Detect which cell encompasses the target text, then output its (x, y) center coordinate. 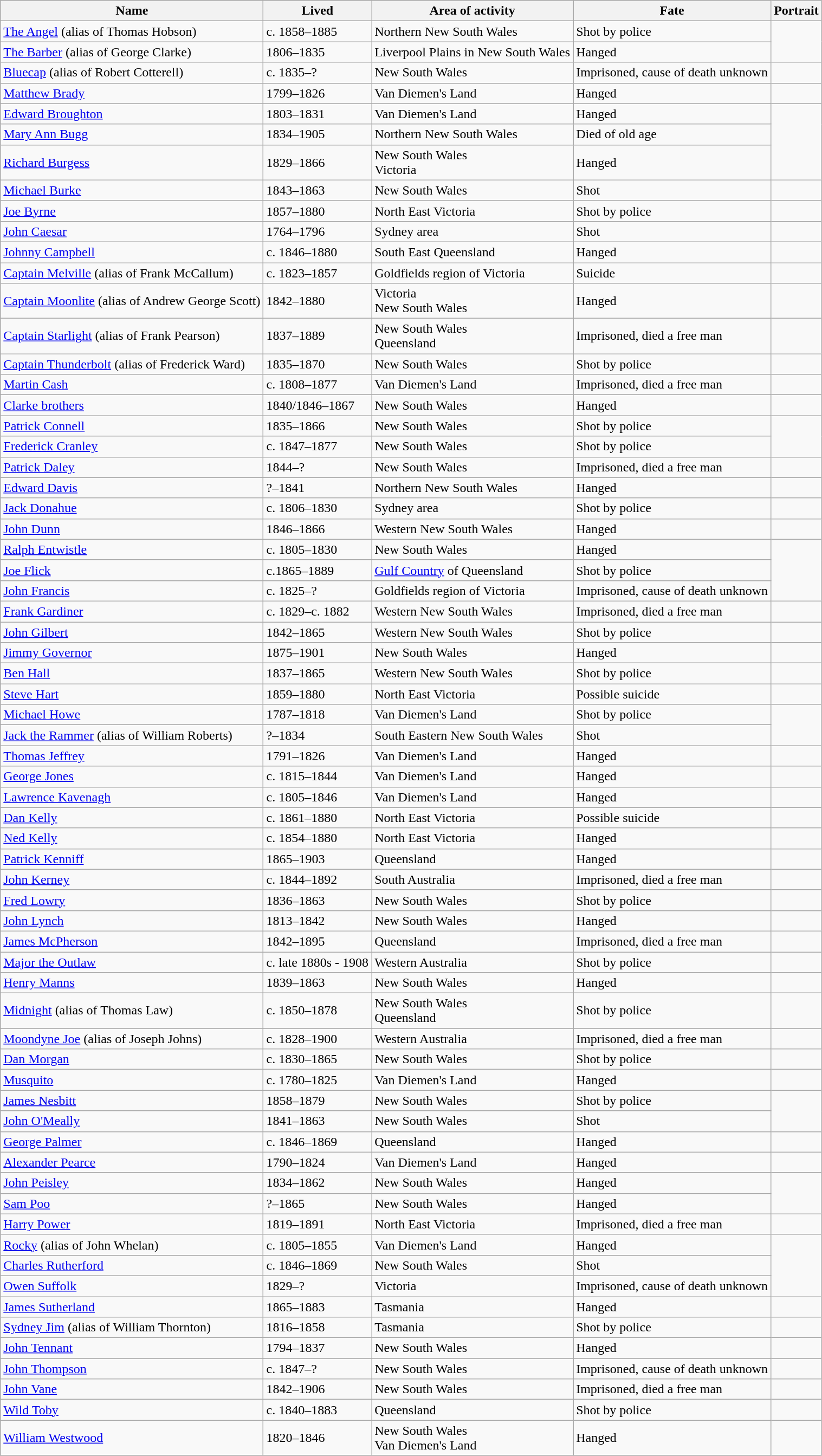
1816–1858 (318, 1328)
Dan Morgan (132, 1059)
1844–? (318, 467)
1865–1903 (318, 859)
Sydney Jim (alias of William Thornton) (132, 1328)
c.1865–1889 (318, 570)
1843–1863 (318, 190)
1791–1826 (318, 756)
Frederick Cranley (132, 446)
Suicide (672, 273)
1840/1846–1867 (318, 405)
Steve Hart (132, 694)
1803–1831 (318, 114)
Ben Hall (132, 674)
Patrick Kenniff (132, 859)
c. 1828–1900 (318, 1039)
c. late 1880s - 1908 (318, 962)
George Jones (132, 776)
Richard Burgess (132, 163)
1819–1891 (318, 1224)
Fate (672, 11)
c. 1850–1878 (318, 1011)
Moondyne Joe (alias of Joseph Johns) (132, 1039)
Area of activity (473, 11)
New South WalesVictoria (473, 163)
c. 1861–1880 (318, 818)
Joe Flick (132, 570)
Wild Toby (132, 1410)
1820–1846 (318, 1438)
1837–1889 (318, 336)
c. 1847–1877 (318, 446)
John Lynch (132, 921)
1857–1880 (318, 211)
Fred Lowry (132, 900)
c. 1780–1825 (318, 1080)
c. 1806–1830 (318, 508)
Frank Gardiner (132, 611)
John Tennant (132, 1348)
James Sutherland (132, 1306)
1842–1880 (318, 301)
1829–1866 (318, 163)
1842–1865 (318, 632)
1835–1866 (318, 426)
?–1841 (318, 488)
c. 1858–1885 (318, 31)
c. 1825–? (318, 591)
1841–1863 (318, 1121)
1794–1837 (318, 1348)
New South WalesVan Diemen's Land (473, 1438)
Jack the Rammer (alias of William Roberts) (132, 735)
John Peisley (132, 1183)
The Angel (alias of Thomas Hobson) (132, 31)
Martin Cash (132, 385)
John Caesar (132, 231)
John Francis (132, 591)
John Vane (132, 1389)
1875–1901 (318, 653)
Gulf Country of Queensland (473, 570)
1839–1863 (318, 983)
Patrick Connell (132, 426)
1835–1870 (318, 364)
Lawrence Kavenagh (132, 797)
c. 1844–1892 (318, 879)
Joe Byrne (132, 211)
c. 1846–1880 (318, 252)
Charles Rutherford (132, 1265)
1837–1865 (318, 674)
James Nesbitt (132, 1101)
The Barber (alias of George Clarke) (132, 52)
Henry Manns (132, 983)
1859–1880 (318, 694)
VictoriaNew South Wales (473, 301)
Alexander Pearce (132, 1162)
William Westwood (132, 1438)
1834–1862 (318, 1183)
?–1865 (318, 1203)
c. 1815–1844 (318, 776)
Edward Davis (132, 488)
1764–1796 (318, 231)
John Gilbert (132, 632)
South East Queensland (473, 252)
1813–1842 (318, 921)
c. 1835–? (318, 73)
1806–1835 (318, 52)
Lived (318, 11)
Matthew Brady (132, 93)
Captain Thunderbolt (alias of Frederick Ward) (132, 364)
James McPherson (132, 941)
John Thompson (132, 1369)
Rocky (alias of John Whelan) (132, 1245)
South Eastern New South Wales (473, 735)
Midnight (alias of Thomas Law) (132, 1011)
Ralph Entwistle (132, 549)
Thomas Jeffrey (132, 756)
1865–1883 (318, 1306)
1829–? (318, 1286)
Patrick Daley (132, 467)
Michael Howe (132, 715)
Major the Outlaw (132, 962)
Victoria (473, 1286)
c. 1847–? (318, 1369)
South Australia (473, 879)
1842–1895 (318, 941)
c. 1805–1830 (318, 549)
1834–1905 (318, 134)
Captain Moonlite (alias of Andrew George Scott) (132, 301)
Jack Donahue (132, 508)
Clarke brothers (132, 405)
John Kerney (132, 879)
Captain Melville (alias of Frank McCallum) (132, 273)
?–1834 (318, 735)
c. 1805–1855 (318, 1245)
1842–1906 (318, 1389)
c. 1854–1880 (318, 838)
Jimmy Governor (132, 653)
c. 1830–1865 (318, 1059)
1787–1818 (318, 715)
c. 1805–1846 (318, 797)
Harry Power (132, 1224)
1790–1824 (318, 1162)
Sam Poo (132, 1203)
Portrait (797, 11)
Musquito (132, 1080)
Michael Burke (132, 190)
Johnny Campbell (132, 252)
Died of old age (672, 134)
1799–1826 (318, 93)
Mary Ann Bugg (132, 134)
John O'Meally (132, 1121)
John Dunn (132, 529)
1836–1863 (318, 900)
1846–1866 (318, 529)
c. 1840–1883 (318, 1410)
Owen Suffolk (132, 1286)
Ned Kelly (132, 838)
c. 1808–1877 (318, 385)
Edward Broughton (132, 114)
Captain Starlight (alias of Frank Pearson) (132, 336)
Bluecap (alias of Robert Cotterell) (132, 73)
Dan Kelly (132, 818)
George Palmer (132, 1142)
c. 1823–1857 (318, 273)
Name (132, 11)
Liverpool Plains in New South Wales (473, 52)
1858–1879 (318, 1101)
c. 1829–c. 1882 (318, 611)
